Pinpoint the cell where the given text exists, returning its (x, y) midpoint coordinate. 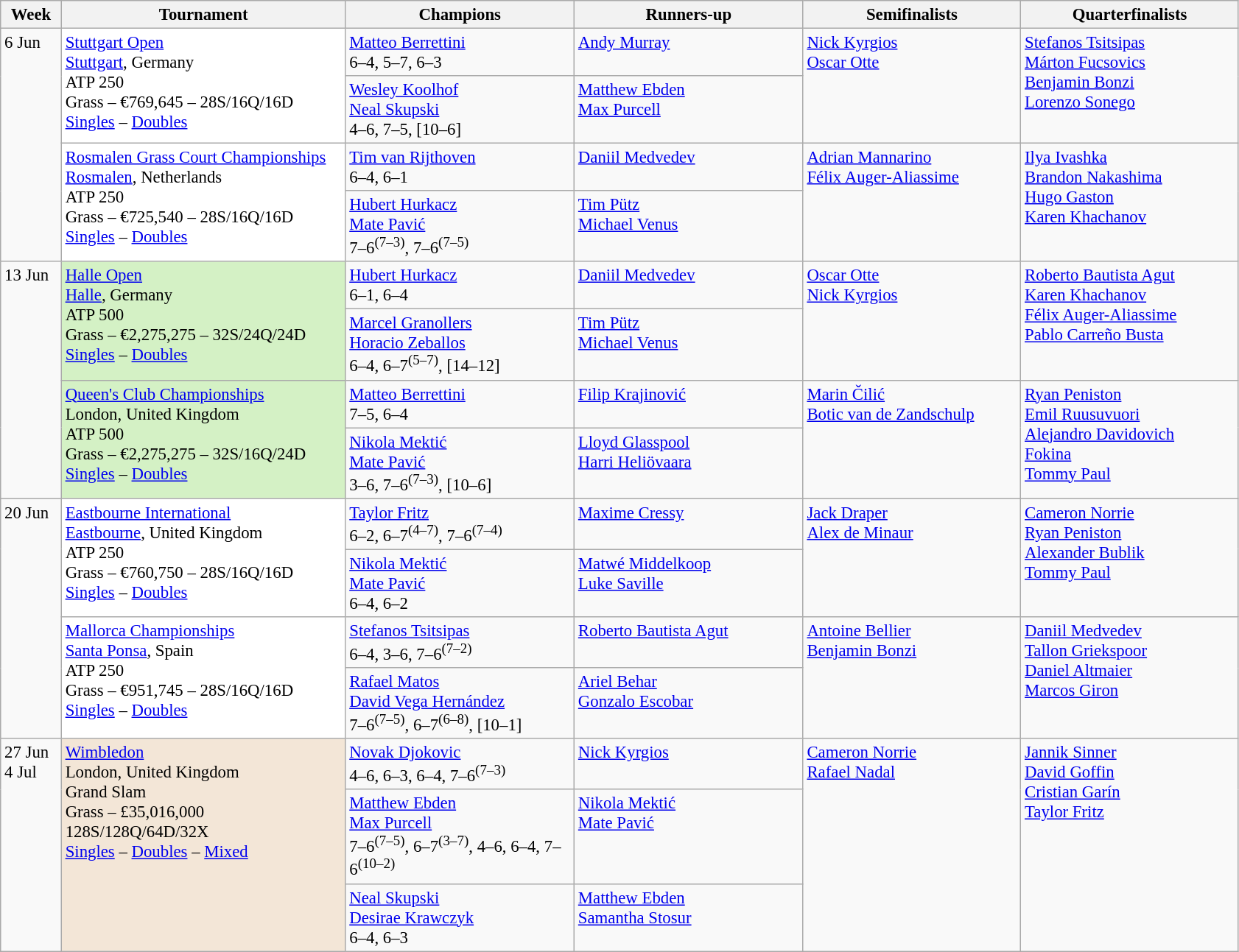
Matteo Berrettini7–5, 6–4 (460, 403)
Semifinalists (912, 15)
Ilya Ivashka Brandon Nakashima Hugo Gaston Karen Khachanov (1130, 203)
Nikola Mektić Mate Pavić 3–6, 7–6(7–3), [10–6] (460, 463)
Daniil Medvedev Tallon Griekspoor Daniel Altmaier Marcos Giron (1130, 677)
Tim van Rijthoven6–4, 6–1 (460, 168)
Eastbourne InternationalEastbourne, United KingdomATP 250 Grass – €760,750 – 28S/16Q/16D Singles – Doubles (203, 558)
Filip Krajinović (689, 403)
Queen's Club ChampionshipsLondon, United Kingdom ATP 500 Grass – €2,275,275 – 32S/16Q/24D Singles – Doubles (203, 439)
Novak Djokovic4–6, 6–3, 6–4, 7–6(7–3) (460, 764)
Jack Draper Alex de Minaur (912, 558)
6 Jun (31, 146)
Halle OpenHalle, GermanyATP 500 Grass – €2,275,275 – 32S/24Q/24D Singles – Doubles (203, 321)
13 Jun (31, 381)
Cameron Norrie Ryan Peniston Alexander Bublik Tommy Paul (1130, 558)
Hubert Hurkacz Mate Pavić 7–6(7–3), 7–6(7–5) (460, 226)
Stefanos Tsitsipas Márton Fucsovics Benjamin Bonzi Lorenzo Sonego (1130, 86)
Mallorca ChampionshipsSanta Ponsa, SpainATP 250 Grass – €951,745 – 28S/16Q/16D Singles – Doubles (203, 677)
Andy Murray (689, 53)
Lloyd Glasspool Harri Heliövaara (689, 463)
Maxime Cressy (689, 524)
Quarterfinalists (1130, 15)
Nick Kyrgios (689, 764)
20 Jun (31, 618)
Stefanos Tsitsipas 6–4, 3–6, 7–6(7–2) (460, 642)
Jannik Sinner David Goffin Cristian Garín Taylor Fritz (1130, 845)
Oscar Otte Nick Kyrgios (912, 321)
Marin Čilić Botic van de Zandschulp (912, 439)
Neal Skupski Desirae Krawczyk 6–4, 6–3 (460, 917)
Wesley Koolhof Neal Skupski 4–6, 7–5, [10–6] (460, 110)
Cameron Norrie Rafael Nadal (912, 845)
Adrian Mannarino Félix Auger-Aliassime (912, 203)
Matthew Ebden Max Purcell 7–6(7–5), 6–7(3–7), 4–6, 6–4, 7–6(10–2) (460, 836)
27 Jun 4 Jul (31, 845)
Nick Kyrgios Oscar Otte (912, 86)
Matwé Middelkoop Luke Saville (689, 583)
Rafael Matos David Vega Hernández 7–6(7–5), 6–7(6–8), [10–1] (460, 703)
WimbledonLondon, United Kingdom Grand Slam Grass – £35,016,000 128S/128Q/64D/32XSingles – Doubles – Mixed (203, 845)
Ariel Behar Gonzalo Escobar (689, 703)
Matthew Ebden Max Purcell (689, 110)
Champions (460, 15)
Stuttgart OpenStuttgart, GermanyATP 250 Grass – €769,645 – 28S/16Q/16D Singles – Doubles (203, 86)
Runners-up (689, 15)
Tournament (203, 15)
Marcel Granollers Horacio Zeballos 6–4, 6–7(5–7), [14–12] (460, 345)
Roberto Bautista Agut Karen Khachanov Félix Auger-Aliassime Pablo Carreño Busta (1130, 321)
Nikola Mektić Mate Pavić 6–4, 6–2 (460, 583)
Week (31, 15)
Ryan Peniston Emil Ruusuvuori Alejandro Davidovich Fokina Tommy Paul (1130, 439)
Hubert Hurkacz6–1, 6–4 (460, 286)
Taylor Fritz 6–2, 6–7(4–7), 7–6(7–4) (460, 524)
Nikola Mektić Mate Pavić (689, 836)
Antoine Bellier Benjamin Bonzi (912, 677)
Matteo Berrettini 6–4, 5–7, 6–3 (460, 53)
Roberto Bautista Agut (689, 642)
Rosmalen Grass Court ChampionshipsRosmalen, NetherlandsATP 250 Grass – €725,540 – 28S/16Q/16D Singles – Doubles (203, 203)
Matthew Ebden Samantha Stosur (689, 917)
